Capture the cell that displays the provided text and extract its (X, Y) central coordinate. 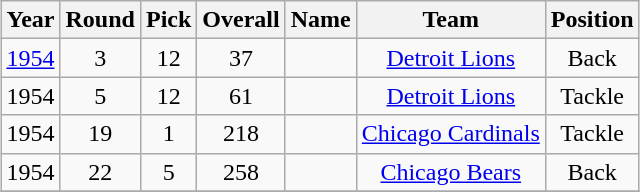
Year (30, 20)
Round (100, 20)
3 (100, 58)
Team (450, 20)
1 (168, 134)
Chicago Cardinals (450, 134)
Name (320, 20)
Overall (241, 20)
Pick (168, 20)
Chicago Bears (450, 172)
19 (100, 134)
258 (241, 172)
61 (241, 96)
218 (241, 134)
37 (241, 58)
Position (592, 20)
22 (100, 172)
